Pinpoint the cell where the given text exists, returning its [x, y] midpoint coordinate. 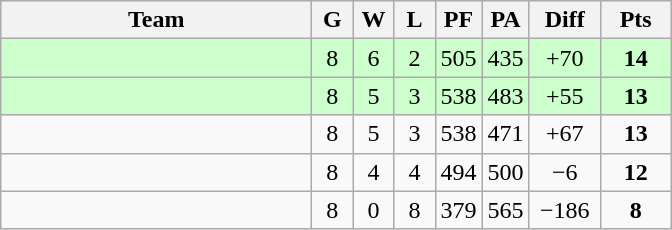
494 [458, 172]
6 [374, 58]
500 [506, 172]
−6 [564, 172]
12 [636, 172]
14 [636, 58]
Diff [564, 20]
471 [506, 134]
L [414, 20]
483 [506, 96]
0 [374, 210]
Pts [636, 20]
505 [458, 58]
PA [506, 20]
379 [458, 210]
+67 [564, 134]
565 [506, 210]
G [332, 20]
+55 [564, 96]
Team [156, 20]
W [374, 20]
2 [414, 58]
PF [458, 20]
435 [506, 58]
−186 [564, 210]
+70 [564, 58]
